For the text-containing cell, return its midpoint in [X, Y] coordinate format. 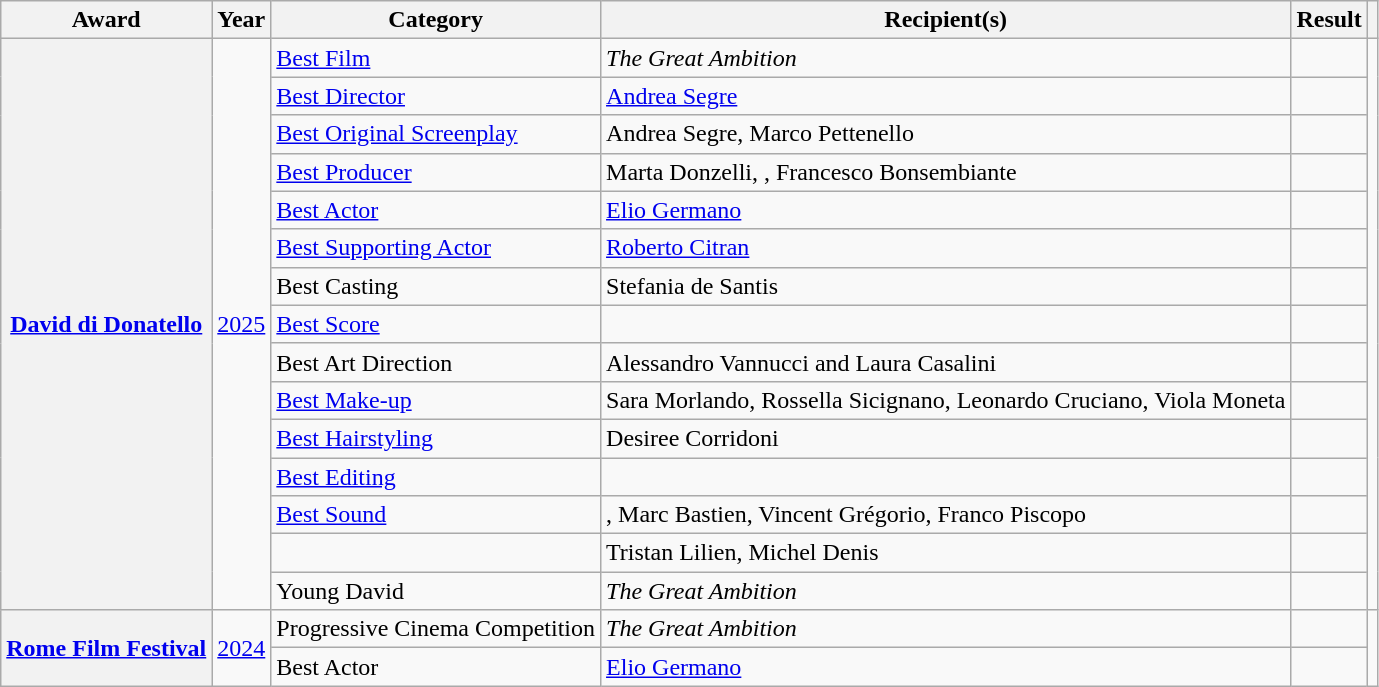
Award [106, 20]
Rome Film Festival [106, 648]
2025 [242, 324]
Best Editing [436, 477]
Result [1329, 20]
Best Sound [436, 515]
Best Director [436, 96]
David di Donatello [106, 324]
Andrea Segre [946, 96]
Recipient(s) [946, 20]
Category [436, 20]
Desiree Corridoni [946, 438]
Best Original Screenplay [436, 134]
, Marc Bastien, Vincent Grégorio, Franco Piscopo [946, 515]
Andrea Segre, Marco Pettenello [946, 134]
Progressive Cinema Competition [436, 629]
Best Producer [436, 172]
2024 [242, 648]
Best Film [436, 58]
Best Art Direction [436, 362]
Alessandro Vannucci and Laura Casalini [946, 362]
Marta Donzelli, , Francesco Bonsembiante [946, 172]
Sara Morlando, Rossella Sicignano, Leonardo Cruciano, Viola Moneta [946, 400]
Best Score [436, 324]
Tristan Lilien, Michel Denis [946, 553]
Year [242, 20]
Best Make-up [436, 400]
Best Casting [436, 286]
Stefania de Santis [946, 286]
Best Supporting Actor [436, 248]
Best Hairstyling [436, 438]
Young David [436, 591]
Roberto Citran [946, 248]
